Detect which cell encompasses the target text, then output its (X, Y) center coordinate. 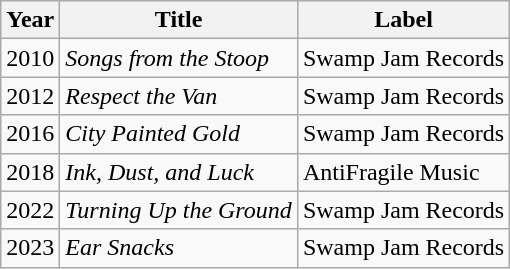
Respect the Van (179, 96)
2012 (30, 96)
Label (403, 20)
2018 (30, 172)
Ink, Dust, and Luck (179, 172)
Turning Up the Ground (179, 210)
Title (179, 20)
2022 (30, 210)
Ear Snacks (179, 248)
2023 (30, 248)
AntiFragile Music (403, 172)
2016 (30, 134)
2010 (30, 58)
Year (30, 20)
Songs from the Stoop (179, 58)
City Painted Gold (179, 134)
